Return [x, y] of the center of cell containing provided text 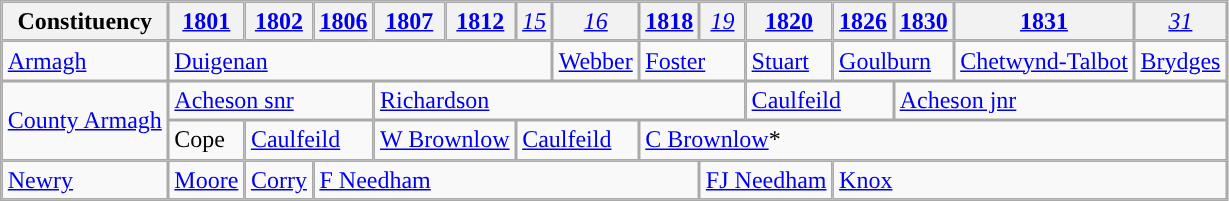
Newry [86, 180]
Cope [206, 140]
Constituency [86, 22]
W Brownlow [445, 140]
Richardson [560, 101]
19 [723, 22]
1826 [864, 22]
1807 [410, 22]
FJ Needham [766, 180]
Knox [1030, 180]
1801 [206, 22]
Chetwynd-Talbot [1044, 61]
1818 [670, 22]
Foster [692, 61]
Duigenan [360, 61]
Moore [206, 180]
1802 [280, 22]
County Armagh [86, 120]
Goulburn [894, 61]
Acheson jnr [1060, 101]
C Brownlow* [933, 140]
Corry [280, 180]
31 [1180, 22]
Armagh [86, 61]
1831 [1044, 22]
Acheson snr [271, 101]
Brydges [1180, 61]
1812 [480, 22]
F Needham [506, 180]
Stuart [788, 61]
1820 [788, 22]
Webber [596, 61]
15 [534, 22]
16 [596, 22]
1806 [344, 22]
1830 [924, 22]
